Pinpoint the cell where the given text exists, returning its (x, y) midpoint coordinate. 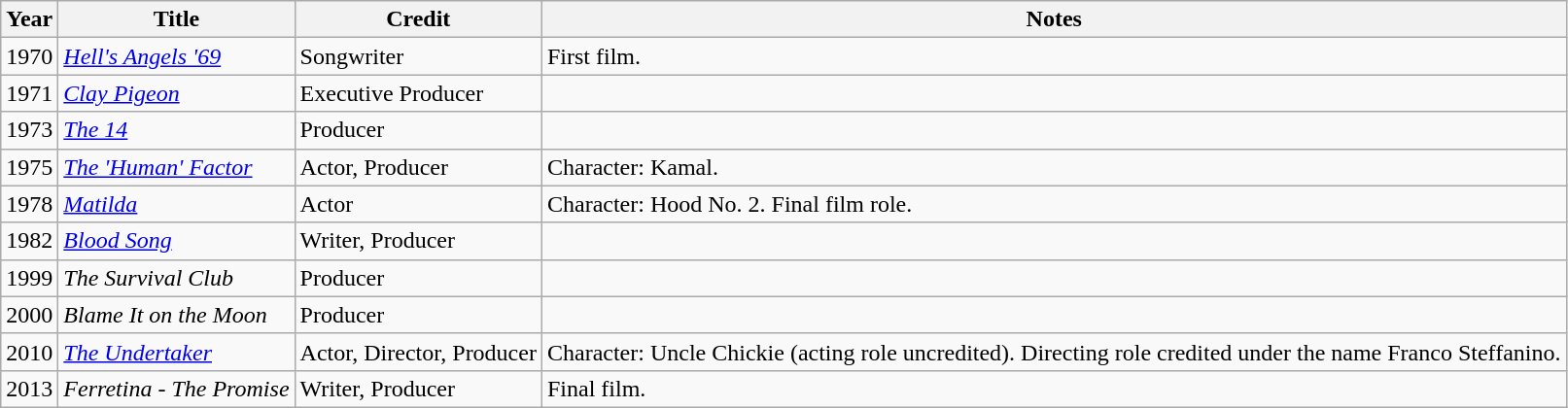
Character: Hood No. 2. Final film role. (1054, 204)
Executive Producer (418, 93)
The 14 (177, 130)
Character: Kamal. (1054, 167)
Matilda (177, 204)
1999 (29, 278)
Character: Uncle Chickie (acting role uncredited). Directing role credited under the name Franco Steffanino. (1054, 352)
2013 (29, 389)
Final film. (1054, 389)
The Survival Club (177, 278)
Actor (418, 204)
Ferretina - The Promise (177, 389)
Notes (1054, 19)
1973 (29, 130)
2010 (29, 352)
Title (177, 19)
Hell's Angels '69 (177, 56)
Songwriter (418, 56)
1982 (29, 241)
The Undertaker (177, 352)
Credit (418, 19)
Clay Pigeon (177, 93)
Actor, Director, Producer (418, 352)
The 'Human' Factor (177, 167)
Actor, Producer (418, 167)
Blame It on the Moon (177, 315)
1975 (29, 167)
Year (29, 19)
1970 (29, 56)
2000 (29, 315)
First film. (1054, 56)
Blood Song (177, 241)
1971 (29, 93)
1978 (29, 204)
